Search for the cell housing the specified text and yield its [x, y] center coordinate. 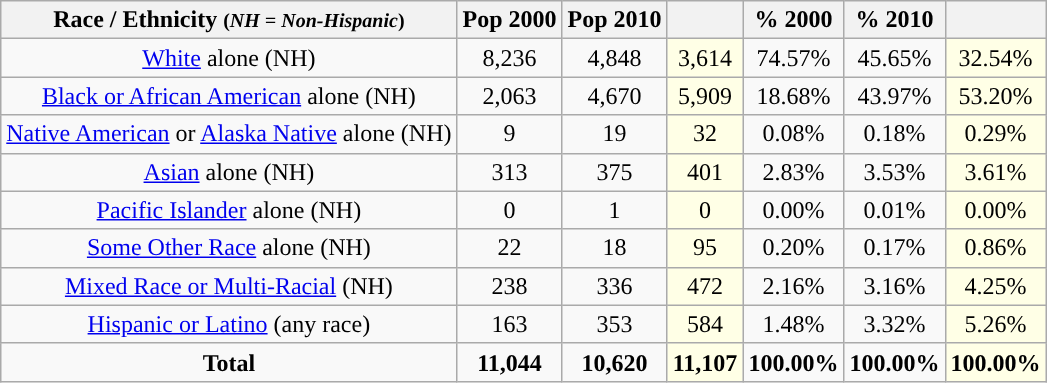
2.16% [794, 286]
3,614 [705, 58]
Black or African American alone (NH) [229, 96]
Native American or Alaska Native alone (NH) [229, 134]
Asian alone (NH) [229, 172]
11,107 [705, 362]
8,236 [510, 58]
5.26% [996, 324]
Race / Ethnicity (NH = Non-Hispanic) [229, 20]
74.57% [794, 58]
22 [510, 248]
584 [705, 324]
4,670 [614, 96]
2,063 [510, 96]
95 [705, 248]
0.20% [794, 248]
0.08% [794, 134]
313 [510, 172]
0.01% [894, 210]
5,909 [705, 96]
Hispanic or Latino (any race) [229, 324]
Some Other Race alone (NH) [229, 248]
4,848 [614, 58]
3.61% [996, 172]
Mixed Race or Multi-Racial (NH) [229, 286]
2.83% [794, 172]
11,044 [510, 362]
1 [614, 210]
19 [614, 134]
3.32% [894, 324]
% 2010 [894, 20]
43.97% [894, 96]
336 [614, 286]
White alone (NH) [229, 58]
32.54% [996, 58]
3.53% [894, 172]
0.18% [894, 134]
401 [705, 172]
353 [614, 324]
32 [705, 134]
% 2000 [794, 20]
53.20% [996, 96]
1.48% [794, 324]
375 [614, 172]
0.29% [996, 134]
0.86% [996, 248]
3.16% [894, 286]
Pop 2010 [614, 20]
Pacific Islander alone (NH) [229, 210]
472 [705, 286]
4.25% [996, 286]
9 [510, 134]
163 [510, 324]
45.65% [894, 58]
10,620 [614, 362]
18.68% [794, 96]
Total [229, 362]
238 [510, 286]
18 [614, 248]
Pop 2000 [510, 20]
0.17% [894, 248]
